Identify which cell holds the provided text, then report its [x, y] central coordinate. 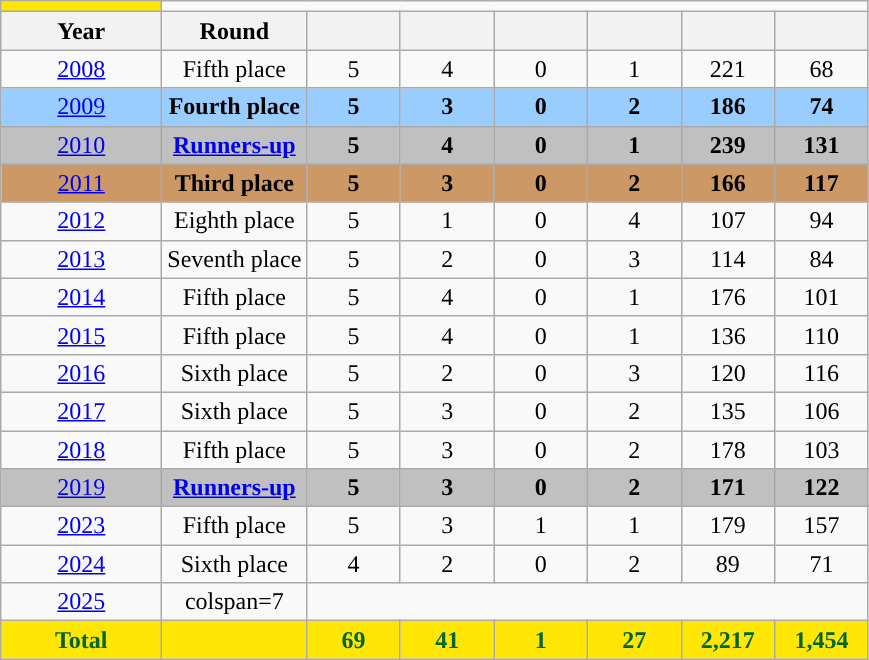
84 [822, 259]
110 [822, 335]
116 [822, 373]
colspan=7 [234, 602]
157 [822, 526]
2024 [82, 564]
107 [728, 221]
2017 [82, 411]
103 [822, 449]
Eighth place [234, 221]
239 [728, 145]
Year [82, 31]
89 [728, 564]
2014 [82, 297]
94 [822, 221]
2,217 [728, 640]
136 [728, 335]
178 [728, 449]
221 [728, 69]
2012 [82, 221]
Third place [234, 183]
41 [447, 640]
69 [354, 640]
2019 [82, 488]
Fourth place [234, 107]
2010 [82, 145]
2018 [82, 449]
179 [728, 526]
2008 [82, 69]
2023 [82, 526]
176 [728, 297]
Seventh place [234, 259]
2025 [82, 602]
74 [822, 107]
135 [728, 411]
2013 [82, 259]
186 [728, 107]
114 [728, 259]
117 [822, 183]
106 [822, 411]
171 [728, 488]
2011 [82, 183]
101 [822, 297]
2009 [82, 107]
2016 [82, 373]
2015 [82, 335]
120 [728, 373]
Total [82, 640]
27 [635, 640]
Round [234, 31]
1,454 [822, 640]
131 [822, 145]
68 [822, 69]
122 [822, 488]
166 [728, 183]
71 [822, 564]
